Find where the given text appears and provide that cell's center as (x, y) coordinate. 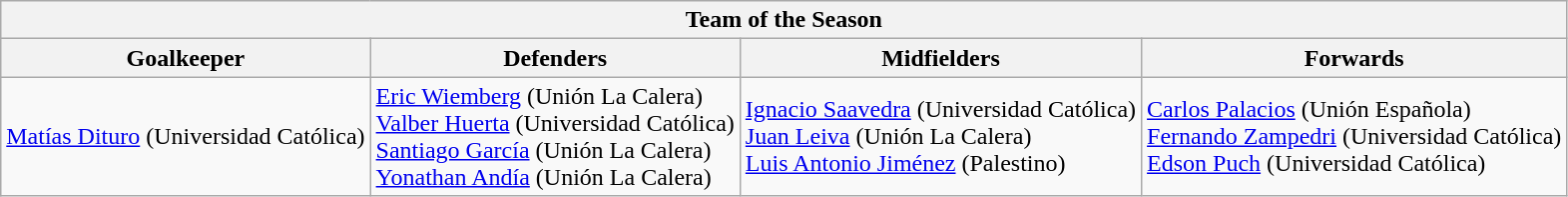
Matías Dituro (Universidad Católica) (186, 136)
Eric Wiemberg (Unión La Calera) Valber Huerta (Universidad Católica) Santiago García (Unión La Calera) Yonathan Andía (Unión La Calera) (555, 136)
Carlos Palacios (Unión Española) Fernando Zampedri (Universidad Católica) Edson Puch (Universidad Católica) (1354, 136)
Ignacio Saavedra (Universidad Católica) Juan Leiva (Unión La Calera) Luis Antonio Jiménez (Palestino) (940, 136)
Forwards (1354, 58)
Goalkeeper (186, 58)
Team of the Season (784, 20)
Defenders (555, 58)
Midfielders (940, 58)
